Find where the given text appears and provide that cell's center as [x, y] coordinate. 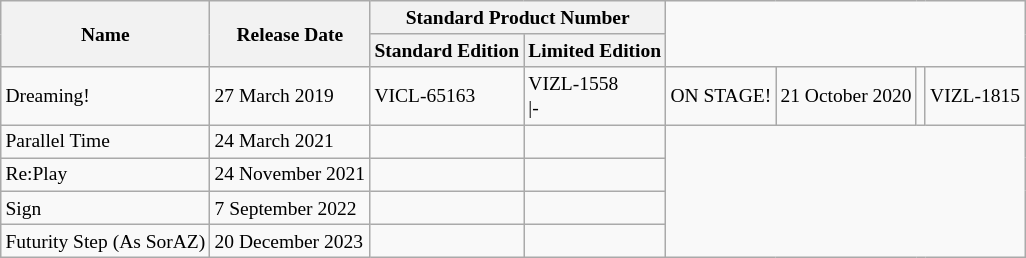
Standard Edition [447, 50]
Release Date [290, 34]
20 December 2023 [290, 240]
Dreaming! [106, 96]
Name [106, 34]
7 September 2022 [290, 208]
Limited Edition [595, 50]
VIZL-1558|- [595, 96]
21 October 2020 [846, 96]
27 March 2019 [290, 96]
VIZL-1815 [974, 96]
24 March 2021 [290, 142]
Parallel Time [106, 142]
Sign [106, 208]
24 November 2021 [290, 174]
Standard Product Number [518, 18]
Re:Play [106, 174]
VICL-65163 [447, 96]
ON STAGE! [721, 96]
Futurity Step (As SorAZ) [106, 240]
